For the text-containing cell, return its midpoint in [X, Y] coordinate format. 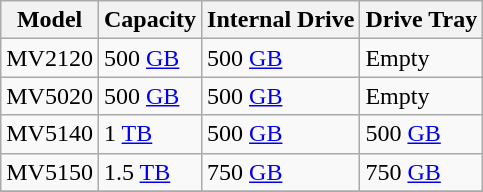
MV5140 [50, 134]
MV5020 [50, 96]
Drive Tray [422, 20]
Model [50, 20]
Capacity [150, 20]
MV5150 [50, 172]
1 TB [150, 134]
MV2120 [50, 58]
1.5 TB [150, 172]
Internal Drive [281, 20]
